Determine the (X, Y) coordinate at the center of the cell enclosing the given text.  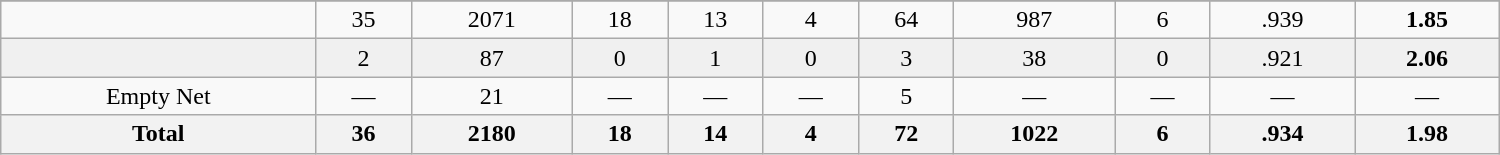
87 (492, 58)
.934 (1282, 134)
987 (1034, 20)
2071 (492, 20)
.921 (1282, 58)
36 (364, 134)
38 (1034, 58)
1.98 (1428, 134)
Empty Net (158, 96)
64 (906, 20)
2180 (492, 134)
3 (906, 58)
72 (906, 134)
.939 (1282, 20)
35 (364, 20)
1022 (1034, 134)
Total (158, 134)
13 (716, 20)
2.06 (1428, 58)
5 (906, 96)
1 (716, 58)
21 (492, 96)
2 (364, 58)
14 (716, 134)
1.85 (1428, 20)
